Provide the [X, Y] coordinate of the cell's center where the given text is located.  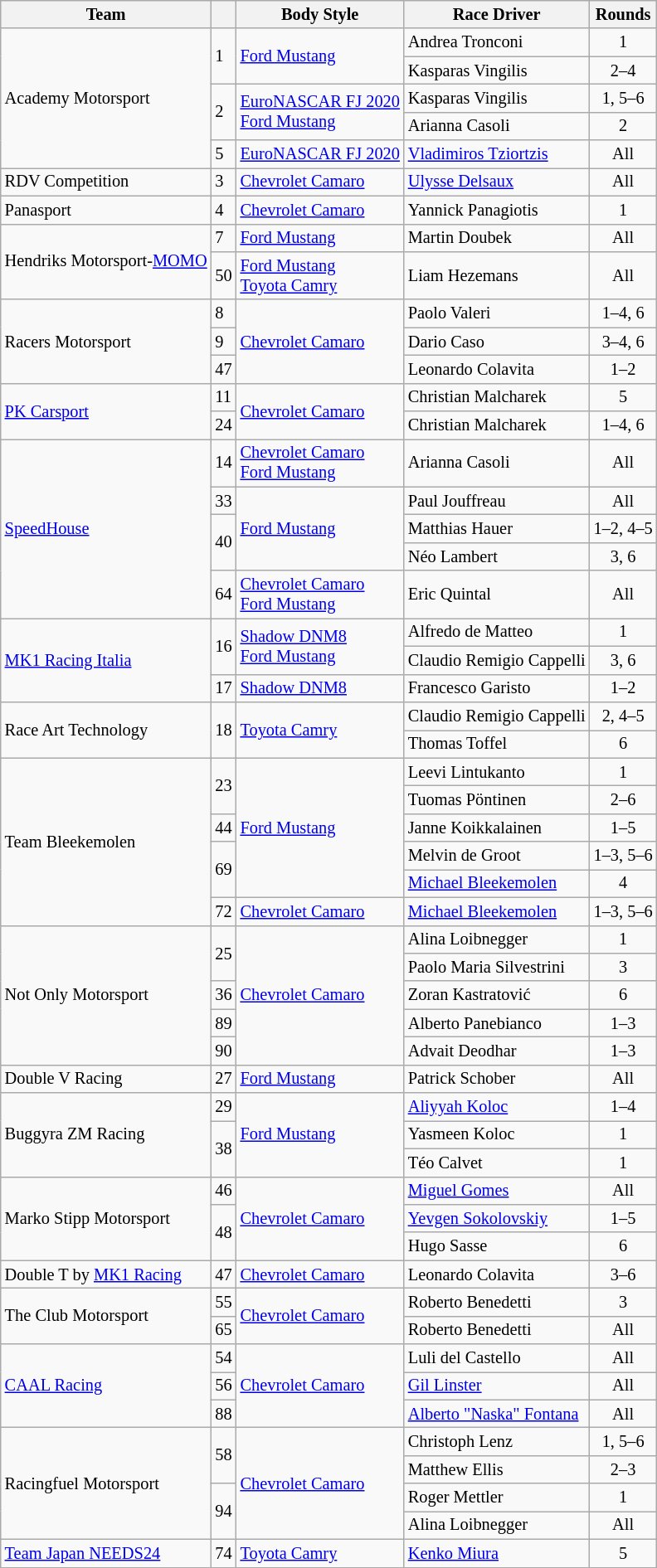
Marko Stipp Motorsport [106, 1219]
Racers Motorsport [106, 342]
Matthew Ellis [497, 1469]
Melvin de Groot [497, 856]
17 [224, 688]
Ulysse Delsaux [497, 182]
3–4, 6 [624, 342]
Double V Racing [106, 1079]
Néo Lambert [497, 556]
Patrick Schober [497, 1079]
23 [224, 786]
Liam Hezemans [497, 275]
Yevgen Sokolovskiy [497, 1218]
94 [224, 1511]
Thomas Toffel [497, 744]
Alberto "Naska" Fontana [497, 1414]
88 [224, 1414]
9 [224, 342]
Hendriks Motorsport-MOMO [106, 262]
Téo Calvet [497, 1163]
CAAL Racing [106, 1386]
Miguel Gomes [497, 1191]
48 [224, 1232]
MK1 Racing Italia [106, 660]
Double T by MK1 Racing [106, 1274]
Shadow DNM8 Ford Mustang [320, 645]
Paolo Valeri [497, 313]
Academy Motorsport [106, 98]
2–3 [624, 1469]
11 [224, 397]
Matthias Hauer [497, 528]
8 [224, 313]
1–2, 4–5 [624, 528]
1–4 [624, 1107]
7 [224, 238]
Panasport [106, 210]
Tuomas Pöntinen [497, 799]
Christoph Lenz [497, 1442]
18 [224, 730]
58 [224, 1456]
29 [224, 1107]
50 [224, 275]
Shadow DNM8 [320, 688]
38 [224, 1148]
25 [224, 954]
2–4 [624, 70]
54 [224, 1358]
89 [224, 1023]
Gil Linster [497, 1386]
Body Style [320, 14]
Janne Koikkalainen [497, 828]
Team Bleekemolen [106, 842]
44 [224, 828]
Racingfuel Motorsport [106, 1484]
PK Carsport [106, 411]
Andrea Tronconi [497, 42]
2–6 [624, 799]
Ford Mustang Toyota Camry [320, 275]
24 [224, 425]
Race Driver [497, 14]
27 [224, 1079]
36 [224, 995]
16 [224, 645]
Vladimiros Tziortzis [497, 154]
The Club Motorsport [106, 1315]
46 [224, 1191]
90 [224, 1051]
EuroNASCAR FJ 2020 Ford Mustang [320, 111]
64 [224, 595]
69 [224, 869]
EuroNASCAR FJ 2020 [320, 154]
Paul Jouffreau [497, 501]
Advait Deodhar [497, 1051]
Aliyyah Koloc [497, 1107]
Alfredo de Matteo [497, 632]
Team Japan NEEDS24 [106, 1553]
Kenko Miura [497, 1553]
Hugo Sasse [497, 1246]
Yasmeen Koloc [497, 1134]
Not Only Motorsport [106, 995]
2, 4–5 [624, 716]
Dario Caso [497, 342]
40 [224, 542]
33 [224, 501]
3–6 [624, 1274]
74 [224, 1553]
56 [224, 1386]
65 [224, 1330]
SpeedHouse [106, 528]
55 [224, 1302]
Roger Mettler [497, 1498]
Race Art Technology [106, 730]
Team [106, 14]
Yannick Panagiotis [497, 210]
Luli del Castello [497, 1358]
Eric Quintal [497, 595]
Buggyra ZM Racing [106, 1134]
Paolo Maria Silvestrini [497, 967]
Rounds [624, 14]
Zoran Kastratović [497, 995]
Francesco Garisto [497, 688]
Leevi Lintukanto [497, 772]
14 [224, 463]
Alberto Panebianco [497, 1023]
Martin Doubek [497, 238]
72 [224, 911]
RDV Competition [106, 182]
